Return the (X, Y) coordinate for the center point of the cell that contains the specified text.  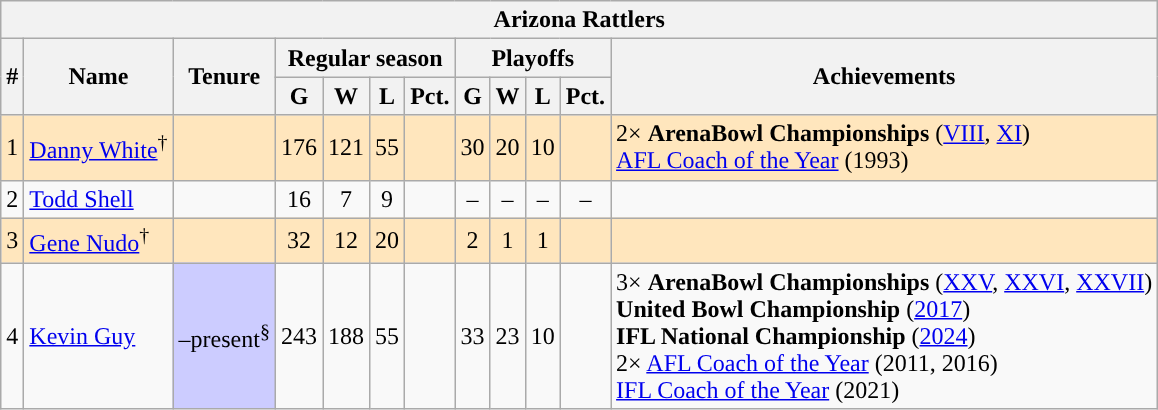
32 (298, 240)
16 (298, 199)
33 (472, 336)
3 (12, 240)
7 (346, 199)
2× ArenaBowl Championships (VIII, XI)AFL Coach of the Year (1993) (884, 148)
Danny White† (98, 148)
4 (12, 336)
12 (346, 240)
23 (508, 336)
–present§ (224, 336)
Arizona Rattlers (580, 20)
30 (472, 148)
Name (98, 77)
Tenure (224, 77)
Todd Shell (98, 199)
9 (388, 199)
Gene Nudo† (98, 240)
121 (346, 148)
243 (298, 336)
Achievements (884, 77)
188 (346, 336)
176 (298, 148)
Playoffs (533, 58)
Regular season (365, 58)
Kevin Guy (98, 336)
# (12, 77)
